Detect which cell encompasses the target text, then output its [x, y] center coordinate. 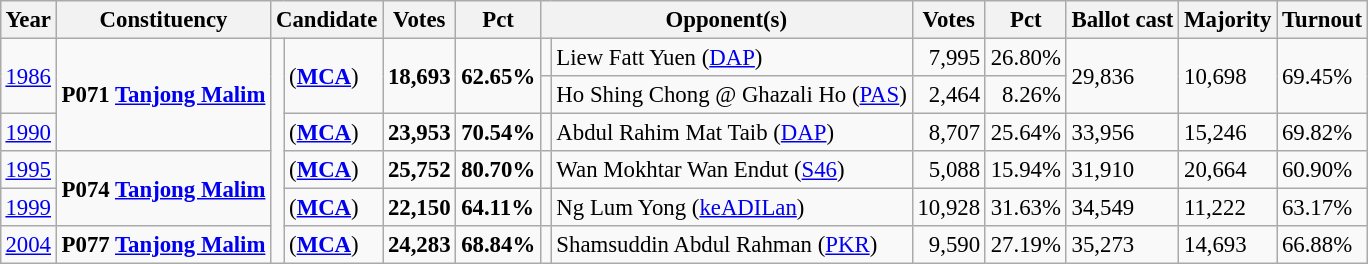
69.82% [1322, 133]
Shamsuddin Abdul Rahman (PKR) [732, 245]
14,693 [1228, 245]
15,246 [1228, 133]
1990 [28, 133]
Ballot cast [1122, 20]
P071 Tanjong Malim [163, 94]
15.94% [1026, 170]
25,752 [420, 170]
Year [28, 20]
1999 [28, 208]
63.17% [1322, 208]
P074 Tanjong Malim [163, 188]
34,549 [1122, 208]
8.26% [1026, 95]
31,910 [1122, 170]
Ng Lum Yong (keADILan) [732, 208]
23,953 [420, 133]
35,273 [1122, 245]
69.45% [1322, 76]
10,928 [948, 208]
2,464 [948, 95]
60.90% [1322, 170]
Liew Fatt Yuen (DAP) [732, 57]
27.19% [1026, 245]
Ho Shing Chong @ Ghazali Ho (PAS) [732, 95]
26.80% [1026, 57]
Abdul Rahim Mat Taib (DAP) [732, 133]
31.63% [1026, 208]
80.70% [498, 170]
Turnout [1322, 20]
1986 [28, 76]
5,088 [948, 170]
9,590 [948, 245]
11,222 [1228, 208]
62.65% [498, 76]
33,956 [1122, 133]
18,693 [420, 76]
66.88% [1322, 245]
Wan Mokhtar Wan Endut (S46) [732, 170]
68.84% [498, 245]
64.11% [498, 208]
1995 [28, 170]
29,836 [1122, 76]
10,698 [1228, 76]
7,995 [948, 57]
22,150 [420, 208]
8,707 [948, 133]
25.64% [1026, 133]
24,283 [420, 245]
70.54% [498, 133]
20,664 [1228, 170]
Candidate [327, 20]
Majority [1228, 20]
Opponent(s) [726, 20]
2004 [28, 245]
Constituency [163, 20]
P077 Tanjong Malim [163, 245]
